Determine the [x, y] coordinate at the center of the cell enclosing the given text.  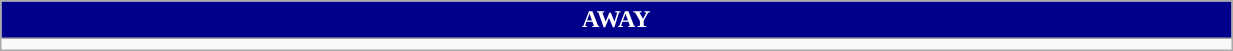
AWAY [616, 20]
